Return the [X, Y] coordinate for the center point of the cell that contains the specified text.  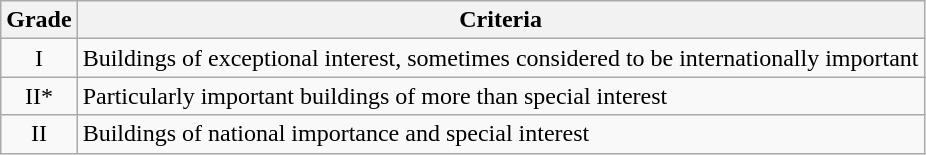
II* [39, 96]
Buildings of national importance and special interest [500, 134]
Particularly important buildings of more than special interest [500, 96]
Grade [39, 20]
Criteria [500, 20]
Buildings of exceptional interest, sometimes considered to be internationally important [500, 58]
I [39, 58]
II [39, 134]
